Return the (X, Y) coordinate for the center point of the cell that contains the specified text.  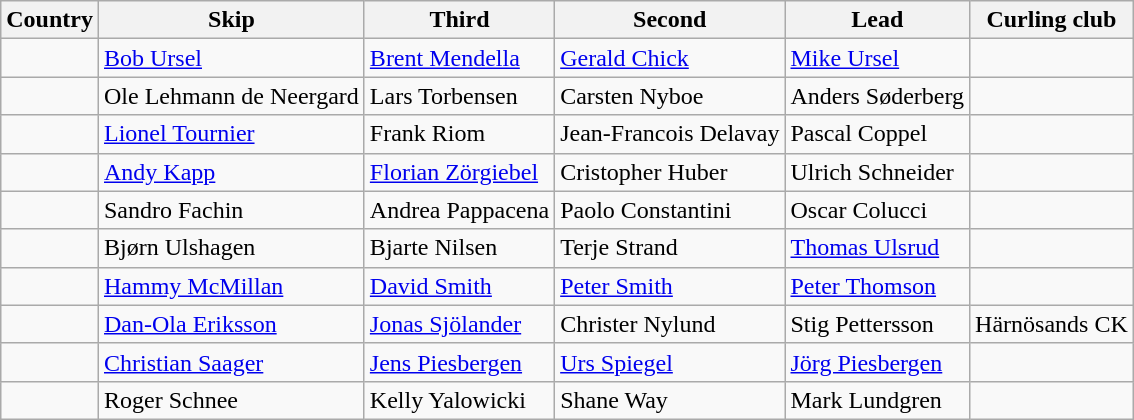
Bjarte Nilsen (459, 248)
Stig Pettersson (878, 324)
Thomas Ulsrud (878, 248)
Pascal Coppel (878, 134)
Mike Ursel (878, 58)
Third (459, 20)
Peter Thomson (878, 286)
Oscar Colucci (878, 210)
Christer Nylund (670, 324)
Mark Lundgren (878, 400)
Jean-Francois Delavay (670, 134)
Bob Ursel (231, 58)
Bjørn Ulshagen (231, 248)
Sandro Fachin (231, 210)
Brent Mendella (459, 58)
Cristopher Huber (670, 172)
Ole Lehmann de Neergard (231, 96)
Lead (878, 20)
Jonas Sjölander (459, 324)
Jörg Piesbergen (878, 362)
Kelly Yalowicki (459, 400)
Jens Piesbergen (459, 362)
Ulrich Schneider (878, 172)
Shane Way (670, 400)
Urs Spiegel (670, 362)
Carsten Nyboe (670, 96)
Skip (231, 20)
Härnösands CK (1052, 324)
David Smith (459, 286)
Curling club (1052, 20)
Lars Torbensen (459, 96)
Peter Smith (670, 286)
Lionel Tournier (231, 134)
Andrea Pappacena (459, 210)
Frank Riom (459, 134)
Florian Zörgiebel (459, 172)
Dan-Ola Eriksson (231, 324)
Terje Strand (670, 248)
Christian Saager (231, 362)
Country (50, 20)
Paolo Constantini (670, 210)
Hammy McMillan (231, 286)
Second (670, 20)
Gerald Chick (670, 58)
Andy Kapp (231, 172)
Roger Schnee (231, 400)
Anders Søderberg (878, 96)
